Provide the [x, y] coordinate of the cell's center where the given text is located.  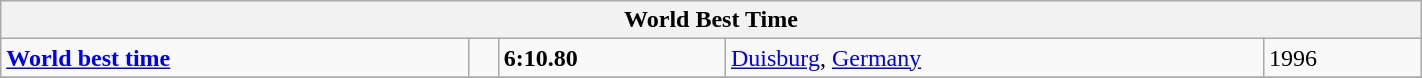
Duisburg, Germany [994, 58]
1996 [1342, 58]
World Best Time [711, 20]
World best time [235, 58]
6:10.80 [612, 58]
